Output the [X, Y] coordinate of the center of the cell containing the given text.  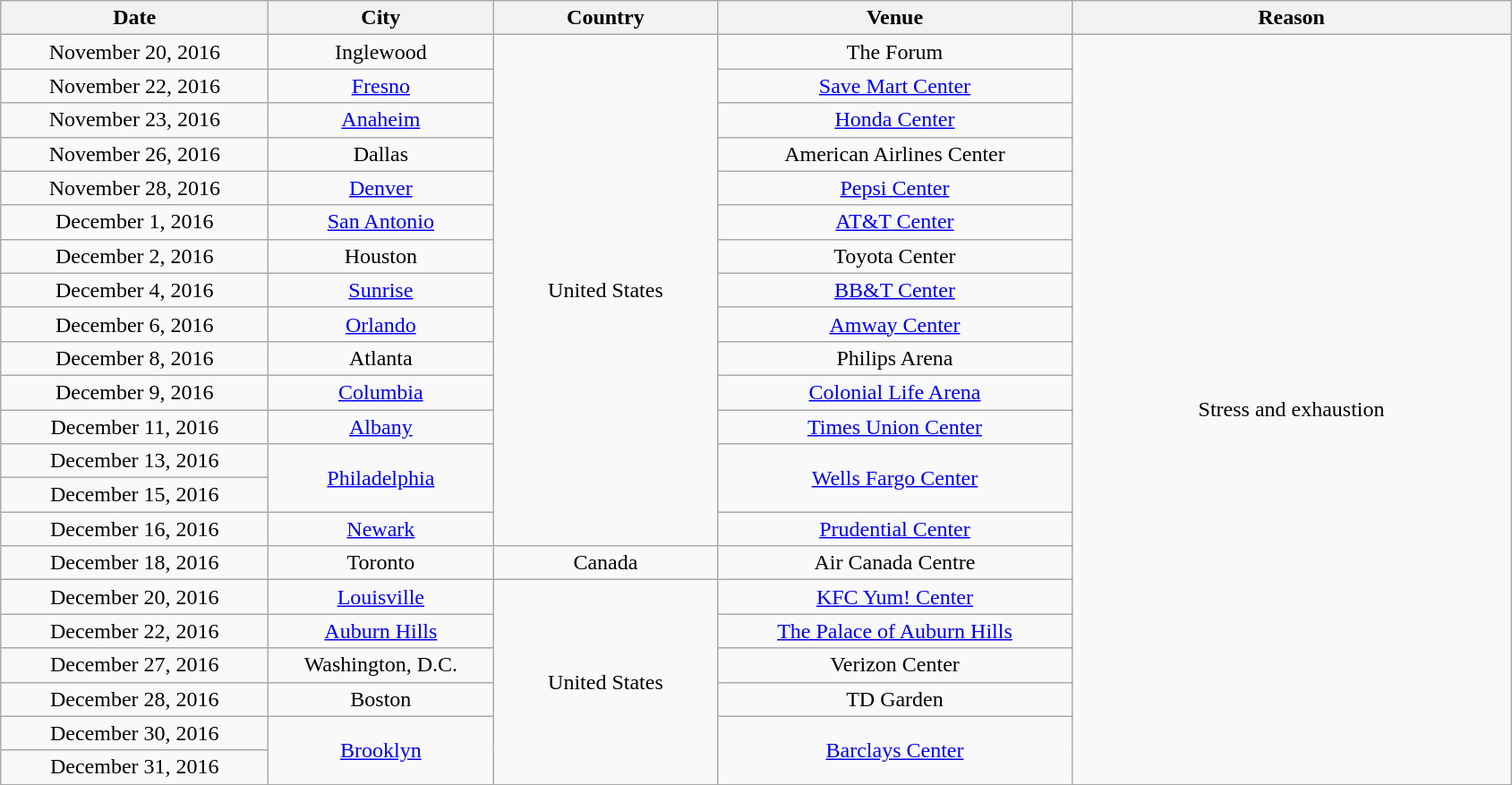
November 20, 2016 [134, 52]
The Forum [895, 52]
Stress and exhaustion [1291, 410]
Houston [381, 256]
Wells Fargo Center [895, 478]
San Antonio [381, 222]
Amway Center [895, 324]
Atlanta [381, 358]
December 11, 2016 [134, 427]
December 20, 2016 [134, 597]
December 16, 2016 [134, 529]
December 30, 2016 [134, 733]
Sunrise [381, 290]
Boston [381, 699]
Auburn Hills [381, 631]
Toronto [381, 563]
Times Union Center [895, 427]
December 6, 2016 [134, 324]
December 28, 2016 [134, 699]
Brooklyn [381, 750]
KFC Yum! Center [895, 597]
December 18, 2016 [134, 563]
November 22, 2016 [134, 86]
December 1, 2016 [134, 222]
Orlando [381, 324]
Verizon Center [895, 665]
December 4, 2016 [134, 290]
Columbia [381, 392]
Washington, D.C. [381, 665]
American Airlines Center [895, 154]
December 13, 2016 [134, 461]
Canada [605, 563]
December 27, 2016 [134, 665]
Venue [895, 18]
City [381, 18]
TD Garden [895, 699]
Anaheim [381, 120]
Denver [381, 188]
November 28, 2016 [134, 188]
Barclays Center [895, 750]
Inglewood [381, 52]
December 15, 2016 [134, 495]
Reason [1291, 18]
Newark [381, 529]
Toyota Center [895, 256]
Albany [381, 427]
Fresno [381, 86]
December 9, 2016 [134, 392]
Honda Center [895, 120]
The Palace of Auburn Hills [895, 631]
Dallas [381, 154]
Prudential Center [895, 529]
December 8, 2016 [134, 358]
Louisville [381, 597]
BB&T Center [895, 290]
December 31, 2016 [134, 767]
December 22, 2016 [134, 631]
Air Canada Centre [895, 563]
November 26, 2016 [134, 154]
Country [605, 18]
Pepsi Center [895, 188]
Philips Arena [895, 358]
Colonial Life Arena [895, 392]
Date [134, 18]
November 23, 2016 [134, 120]
December 2, 2016 [134, 256]
Save Mart Center [895, 86]
AT&T Center [895, 222]
Philadelphia [381, 478]
